Find where the given text appears and provide that cell's center as [x, y] coordinate. 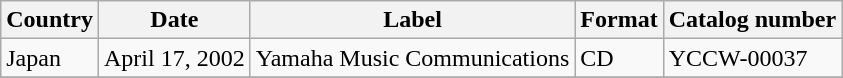
Japan [50, 58]
CD [619, 58]
Label [412, 20]
Format [619, 20]
Yamaha Music Communications [412, 58]
YCCW-00037 [752, 58]
April 17, 2002 [174, 58]
Catalog number [752, 20]
Country [50, 20]
Date [174, 20]
